Output the [X, Y] coordinate of the center of the cell containing the given text.  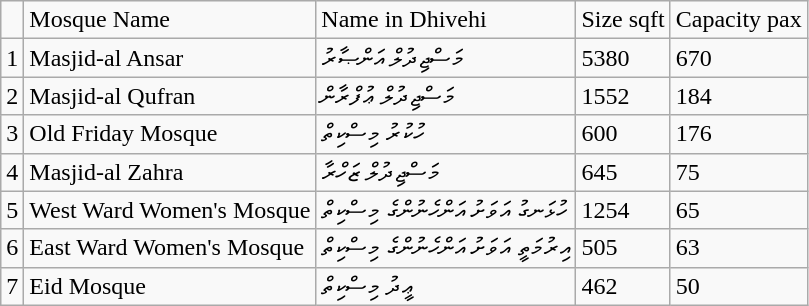
Mosque Name [170, 20]
Masjid-al Zahra [170, 172]
670 [738, 58]
މަސްޖިދުލް ޒަހްރާ [446, 172]
Masjid-al Ansar [170, 58]
184 [738, 96]
1 [12, 58]
505 [623, 248]
50 [738, 286]
5 [12, 210]
ހުކުރު މިސްކިތް [446, 134]
462 [623, 286]
Masjid-al Qufran [170, 96]
Size sqft [623, 20]
Capacity pax [738, 20]
އިރުމަތީ އަވަށު އަންހެނުންގެ މިސްކިތް [446, 248]
63 [738, 248]
މަސްޖިދުލް ޢުފްރާން [446, 96]
1254 [623, 210]
5380 [623, 58]
65 [738, 210]
7 [12, 286]
ހުޅަނގު އަވަށު އަންހެނުންގެ މިސްކިތް [446, 210]
1552 [623, 96]
3 [12, 134]
75 [738, 172]
West Ward Women's Mosque [170, 210]
600 [623, 134]
2 [12, 96]
East Ward Women's Mosque [170, 248]
މަސްޖިދުލް އަންޞާރު [446, 58]
Eid Mosque [170, 286]
4 [12, 172]
Name in Dhivehi [446, 20]
645 [623, 172]
176 [738, 134]
6 [12, 248]
Old Friday Mosque [170, 134]
ޢީދު މިސްކިތް [446, 286]
